Extract the [x, y] coordinate from the center of the cell holding the provided text.  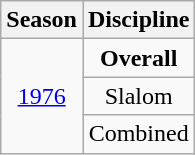
Slalom [138, 96]
Discipline [138, 20]
1976 [42, 96]
Season [42, 20]
Overall [138, 58]
Combined [138, 134]
